Extract the (X, Y) coordinate from the center of the cell holding the provided text.  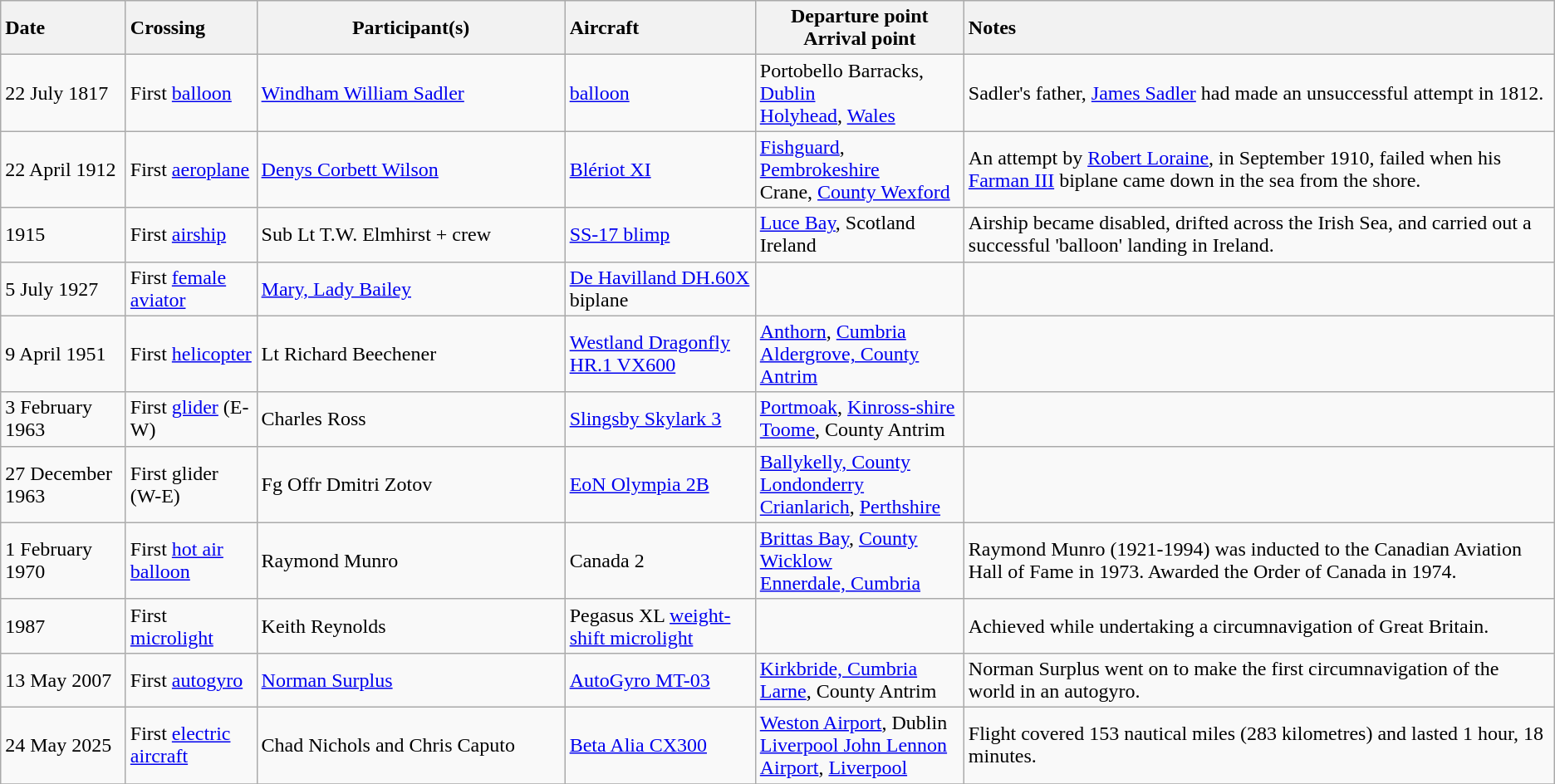
24 May 2025 (63, 745)
1987 (63, 626)
Departure point Arrival point (859, 28)
Windham William Sadler (410, 93)
Participant(s) (410, 28)
Airship became disabled, drifted across the Irish Sea, and carried out a successful 'balloon' landing in Ireland. (1259, 234)
Achieved while undertaking a circumnavigation of Great Britain. (1259, 626)
First aeroplane (191, 169)
Kirkbride, CumbriaLarne, County Antrim (859, 679)
AutoGyro MT-03 (660, 679)
De Havilland DH.60X biplane (660, 289)
Charles Ross (410, 419)
Blériot XI (660, 169)
Weston Airport, DublinLiverpool John Lennon Airport, Liverpool (859, 745)
First helicopter (191, 354)
SS-17 blimp (660, 234)
Norman Surplus went on to make the first circumnavigation of the world in an autogyro. (1259, 679)
Raymond Munro (410, 561)
Fg Offr Dmitri Zotov (410, 484)
Sadler's father, James Sadler had made an unsuccessful attempt in 1812. (1259, 93)
Luce Bay, ScotlandIreland (859, 234)
Portobello Barracks, DublinHolyhead, Wales (859, 93)
First autogyro (191, 679)
First microlight (191, 626)
Brittas Bay, County WicklowEnnerdale, Cumbria (859, 561)
Pegasus XL weight-shift microlight (660, 626)
An attempt by Robert Loraine, in September 1910, failed when his Farman III biplane came down in the sea from the shore. (1259, 169)
Slingsby Skylark 3 (660, 419)
First female aviator (191, 289)
Crossing (191, 28)
EoN Olympia 2B (660, 484)
3 February 1963 (63, 419)
balloon (660, 93)
First electric aircraft (191, 745)
Chad Nichols and Chris Caputo (410, 745)
1 February 1970 (63, 561)
27 December 1963 (63, 484)
First airship (191, 234)
13 May 2007 (63, 679)
Westland Dragonfly HR.1 VX600 (660, 354)
Mary, Lady Bailey (410, 289)
First glider (E-W) (191, 419)
First glider (W-E) (191, 484)
Keith Reynolds (410, 626)
1915 (63, 234)
Portmoak, Kinross-shireToome, County Antrim (859, 419)
Raymond Munro (1921-1994) was inducted to the Canadian Aviation Hall of Fame in 1973. Awarded the Order of Canada in 1974. (1259, 561)
Date (63, 28)
9 April 1951 (63, 354)
Flight covered 153 nautical miles (283 kilometres) and lasted 1 hour, 18 minutes. (1259, 745)
Ballykelly, County LondonderryCrianlarich, Perthshire (859, 484)
Denys Corbett Wilson (410, 169)
5 July 1927 (63, 289)
Sub Lt T.W. Elmhirst + crew (410, 234)
Aircraft (660, 28)
First hot air balloon (191, 561)
Anthorn, CumbriaAldergrove, County Antrim (859, 354)
22 April 1912 (63, 169)
First balloon (191, 93)
Norman Surplus (410, 679)
Lt Richard Beechener (410, 354)
Beta Alia CX300 (660, 745)
22 July 1817 (63, 93)
Canada 2 (660, 561)
Notes (1259, 28)
Fishguard, PembrokeshireCrane, County Wexford (859, 169)
